Capture the cell that displays the provided text and extract its (x, y) central coordinate. 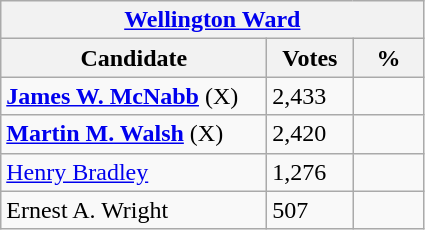
Votes (310, 58)
Wellington Ward (212, 20)
507 (310, 210)
Ernest A. Wright (134, 210)
James W. McNabb (X) (134, 96)
% (388, 58)
2,433 (310, 96)
Candidate (134, 58)
Henry Bradley (134, 172)
Martin M. Walsh (X) (134, 134)
2,420 (310, 134)
1,276 (310, 172)
